Search for the cell housing the specified text and yield its (x, y) center coordinate. 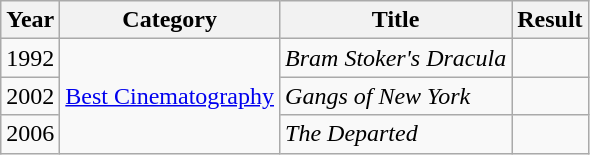
The Departed (396, 134)
Result (550, 20)
Year (30, 20)
2006 (30, 134)
Category (170, 20)
Gangs of New York (396, 96)
Bram Stoker's Dracula (396, 58)
Best Cinematography (170, 96)
1992 (30, 58)
2002 (30, 96)
Title (396, 20)
